Identify which cell holds the provided text, then report its (x, y) central coordinate. 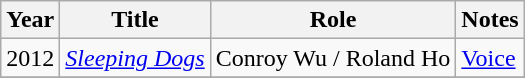
Title (135, 20)
2012 (30, 58)
Notes (490, 20)
Sleeping Dogs (135, 58)
Voice (490, 58)
Role (333, 20)
Conroy Wu / Roland Ho (333, 58)
Year (30, 20)
